For the text-containing cell, return its midpoint in (X, Y) coordinate format. 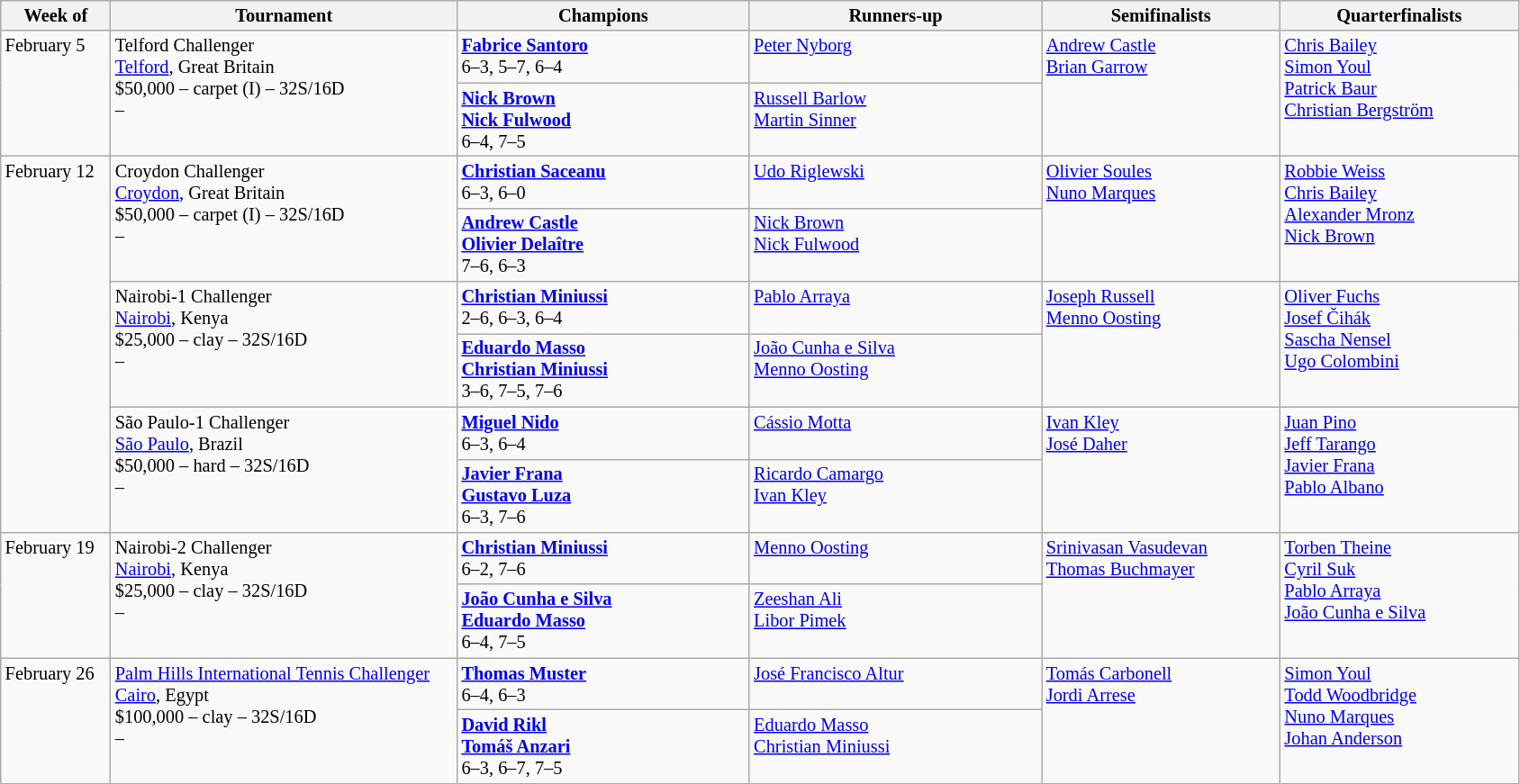
Menno Oosting (895, 558)
Nairobi-2 Challenger Nairobi, Kenya$25,000 – clay – 32S/16D – (285, 594)
Runners-up (895, 15)
Tournament (285, 15)
Miguel Nido 6–3, 6–4 (603, 433)
Srinivasan Vasudevan Thomas Buchmayer (1162, 594)
Olivier Soules Nuno Marques (1162, 218)
Ricardo Camargo Ivan Kley (895, 496)
Javier Frana Gustavo Luza 6–3, 7–6 (603, 496)
Robbie Weiss Chris Bailey Alexander Mronz Nick Brown (1399, 218)
Thomas Muster 6–4, 6–3 (603, 684)
Oliver Fuchs Josef Čihák Sascha Nensel Ugo Colombini (1399, 344)
Torben Theine Cyril Suk Pablo Arraya João Cunha e Silva (1399, 594)
Andrew Castle Olivier Delaître 7–6, 6–3 (603, 245)
Zeeshan Ali Libor Pimek (895, 621)
Tomás Carbonell Jordi Arrese (1162, 720)
São Paulo-1 Challenger São Paulo, Brazil$50,000 – hard – 32S/16D – (285, 470)
Juan Pino Jeff Tarango Javier Frana Pablo Albano (1399, 470)
February 12 (56, 344)
Eduardo Masso Christian Miniussi (895, 746)
February 26 (56, 720)
Pablo Arraya (895, 308)
Telford Challenger Telford, Great Britain$50,000 – carpet (I) – 32S/16D – (285, 94)
Christian Saceanu 6–3, 6–0 (603, 182)
Croydon Challenger Croydon, Great Britain$50,000 – carpet (I) – 32S/16D – (285, 218)
Udo Riglewski (895, 182)
Champions (603, 15)
Week of (56, 15)
Nairobi-1 Challenger Nairobi, Kenya$25,000 – clay – 32S/16D – (285, 344)
Nick Brown Nick Fulwood (895, 245)
Nick Brown Nick Fulwood 6–4, 7–5 (603, 120)
February 5 (56, 94)
Peter Nyborg (895, 57)
Cássio Motta (895, 433)
Fabrice Santoro 6–3, 5–7, 6–4 (603, 57)
Christian Miniussi 6–2, 7–6 (603, 558)
David Rikl Tomáš Anzari 6–3, 6–7, 7–5 (603, 746)
João Cunha e Silva Menno Oosting (895, 370)
Chris Bailey Simon Youl Patrick Baur Christian Bergström (1399, 94)
João Cunha e Silva Eduardo Masso 6–4, 7–5 (603, 621)
Ivan Kley José Daher (1162, 470)
Semifinalists (1162, 15)
José Francisco Altur (895, 684)
Joseph Russell Menno Oosting (1162, 344)
Quarterfinalists (1399, 15)
February 19 (56, 594)
Simon Youl Todd Woodbridge Nuno Marques Johan Anderson (1399, 720)
Russell Barlow Martin Sinner (895, 120)
Andrew Castle Brian Garrow (1162, 94)
Eduardo Masso Christian Miniussi 3–6, 7–5, 7–6 (603, 370)
Palm Hills International Tennis Challenger Cairo, Egypt$100,000 – clay – 32S/16D – (285, 720)
Christian Miniussi 2–6, 6–3, 6–4 (603, 308)
